From the cell containing the given text, extract its center point as [X, Y] coordinate. 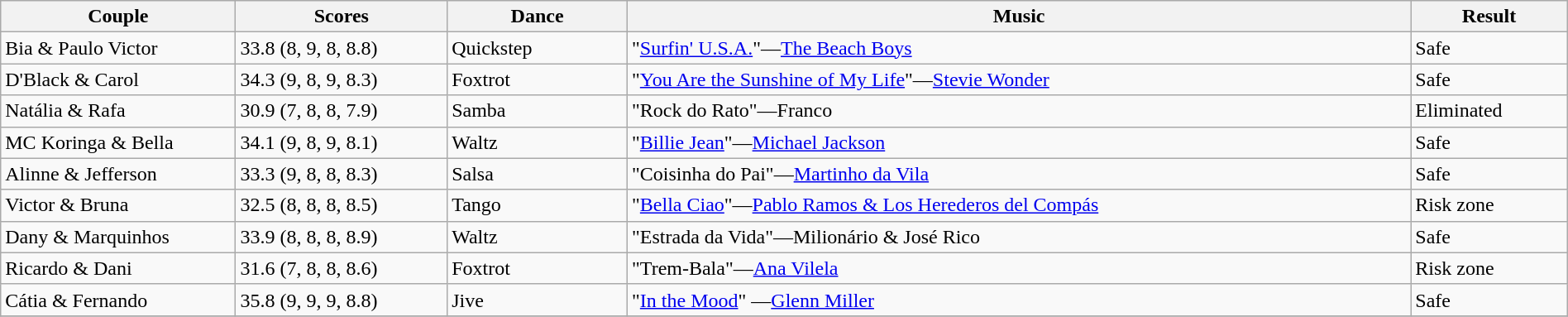
Quickstep [538, 48]
Salsa [538, 174]
Eliminated [1489, 111]
"Bella Ciao"—Pablo Ramos & Los Herederos del Compás [1019, 205]
Scores [342, 17]
32.5 (8, 8, 8, 8.5) [342, 205]
Dance [538, 17]
Music [1019, 17]
Samba [538, 111]
35.8 (9, 9, 9, 8.8) [342, 300]
"You Are the Sunshine of My Life"—Stevie Wonder [1019, 79]
MC Koringa & Bella [118, 142]
Tango [538, 205]
"Billie Jean"—Michael Jackson [1019, 142]
Ricardo & Dani [118, 268]
34.3 (9, 8, 9, 8.3) [342, 79]
Alinne & Jefferson [118, 174]
Couple [118, 17]
30.9 (7, 8, 8, 7.9) [342, 111]
Result [1489, 17]
"Rock do Rato"—Franco [1019, 111]
"Surfin' U.S.A."—The Beach Boys [1019, 48]
34.1 (9, 8, 9, 8.1) [342, 142]
"Coisinha do Pai"—Martinho da Vila [1019, 174]
Victor & Bruna [118, 205]
"In the Mood" —Glenn Miller [1019, 300]
Cátia & Fernando [118, 300]
33.3 (9, 8, 8, 8.3) [342, 174]
Dany & Marquinhos [118, 237]
Jive [538, 300]
Natália & Rafa [118, 111]
"Trem-Bala"—Ana Vilela [1019, 268]
33.8 (8, 9, 8, 8.8) [342, 48]
33.9 (8, 8, 8, 8.9) [342, 237]
"Estrada da Vida"—Milionário & José Rico [1019, 237]
31.6 (7, 8, 8, 8.6) [342, 268]
Bia & Paulo Victor [118, 48]
D'Black & Carol [118, 79]
